Detect which cell encompasses the target text, then output its [x, y] center coordinate. 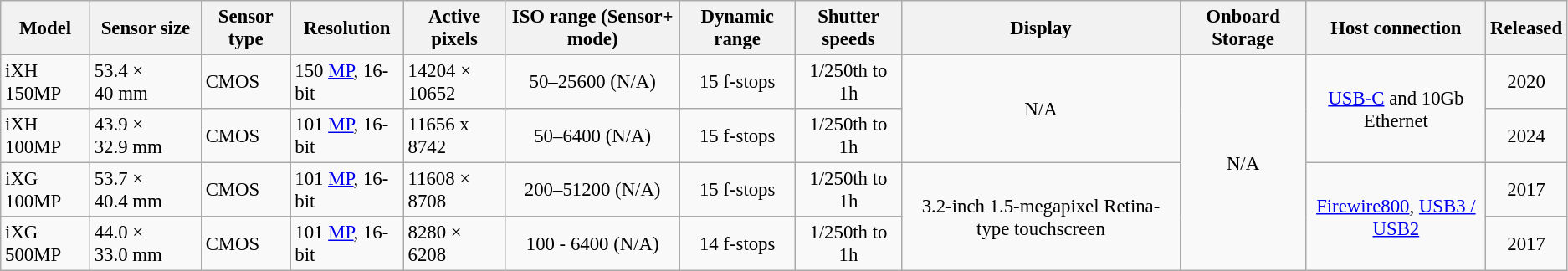
8280 × 6208 [454, 244]
43.9 × 32.9 mm [146, 135]
Host connection [1396, 28]
iXG 100MP [45, 191]
200–51200 (N/A) [592, 191]
53.4 × 40 mm [146, 82]
Display [1041, 28]
Active pixels [454, 28]
Resolution [346, 28]
50–6400 (N/A) [592, 135]
Model [45, 28]
100 - 6400 (N/A) [592, 244]
11656 x 8742 [454, 135]
150 MP, 16-bit [346, 82]
2020 [1526, 82]
2024 [1526, 135]
iXH 100MP [45, 135]
11608 × 8708 [454, 191]
14 f-stops [737, 244]
USB-C and 10Gb Ethernet [1396, 109]
3.2-inch 1.5-megapixel Retina-type touchscreen [1041, 217]
44.0 × 33.0 mm [146, 244]
Released [1526, 28]
iXH 150MP [45, 82]
Sensor type [246, 28]
Shutter speeds [848, 28]
Sensor size [146, 28]
ISO range (Sensor+ mode) [592, 28]
14204 × 10652 [454, 82]
50–25600 (N/A) [592, 82]
Onboard Storage [1243, 28]
53.7 × 40.4 mm [146, 191]
iXG 500MP [45, 244]
Dynamic range [737, 28]
Firewire800, USB3 / USB2 [1396, 217]
